From the cell containing the given text, extract its center point as (x, y) coordinate. 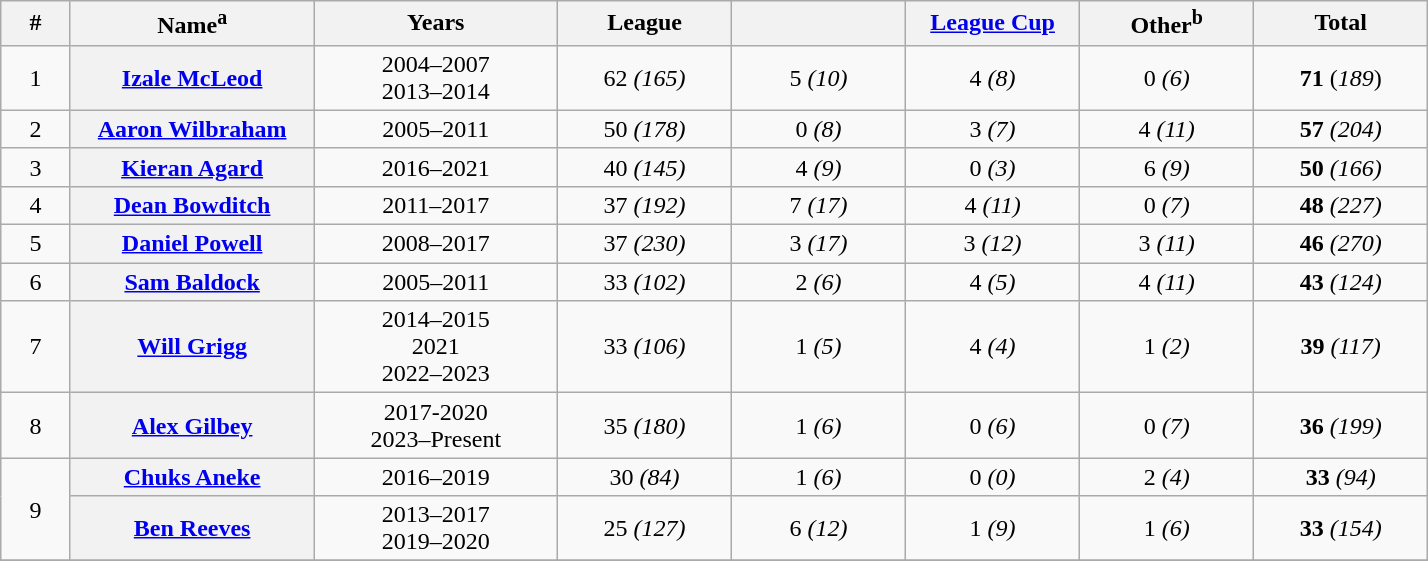
Aaron Wilbraham (192, 129)
Sam Baldock (192, 282)
4 (5) (993, 282)
33 (106) (645, 347)
3 (12) (993, 244)
3 (17) (819, 244)
2016–2019 (436, 477)
48 (227) (1341, 205)
35 (180) (645, 426)
33 (102) (645, 282)
9 (36, 510)
71 (189) (1341, 78)
League (645, 24)
1 (5) (819, 347)
46 (270) (1341, 244)
3 (36, 167)
6 (12) (819, 528)
2008–2017 (436, 244)
2016–2021 (436, 167)
2 (36, 129)
Total (1341, 24)
2013–20172019–2020 (436, 528)
Daniel Powell (192, 244)
3 (11) (1167, 244)
Chuks Aneke (192, 477)
6 (36, 282)
2014–201520212022–2023 (436, 347)
43 (124) (1341, 282)
2011–2017 (436, 205)
50 (178) (645, 129)
8 (36, 426)
5 (10) (819, 78)
1 (36, 78)
0 (8) (819, 129)
4 (36, 205)
39 (117) (1341, 347)
1 (9) (993, 528)
5 (36, 244)
# (36, 24)
Will Grigg (192, 347)
37 (192) (645, 205)
3 (7) (993, 129)
Izale McLeod (192, 78)
33 (154) (1341, 528)
50 (166) (1341, 167)
2 (4) (1167, 477)
37 (230) (645, 244)
League Cup (993, 24)
57 (204) (1341, 129)
4 (9) (819, 167)
Otherb (1167, 24)
Ben Reeves (192, 528)
40 (145) (645, 167)
Alex Gilbey (192, 426)
25 (127) (645, 528)
33 (94) (1341, 477)
1 (2) (1167, 347)
0 (3) (993, 167)
2017-20202023–Present (436, 426)
4 (8) (993, 78)
2 (6) (819, 282)
Years (436, 24)
2004–20072013–2014 (436, 78)
0 (0) (993, 477)
Dean Bowditch (192, 205)
4 (4) (993, 347)
7 (17) (819, 205)
62 (165) (645, 78)
Namea (192, 24)
Kieran Agard (192, 167)
30 (84) (645, 477)
36 (199) (1341, 426)
6 (9) (1167, 167)
7 (36, 347)
